Output the [x, y] coordinate of the center of the cell containing the given text.  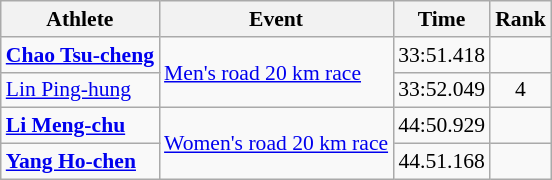
Lin Ping-hung [80, 90]
4 [520, 90]
Athlete [80, 19]
Time [442, 19]
33:52.049 [442, 90]
Women's road 20 km race [276, 144]
44.51.168 [442, 162]
Li Meng-chu [80, 126]
Event [276, 19]
Men's road 20 km race [276, 72]
33:51.418 [442, 55]
Yang Ho-chen [80, 162]
Chao Tsu-cheng [80, 55]
44:50.929 [442, 126]
Rank [520, 19]
